For the text-containing cell, return its midpoint in [x, y] coordinate format. 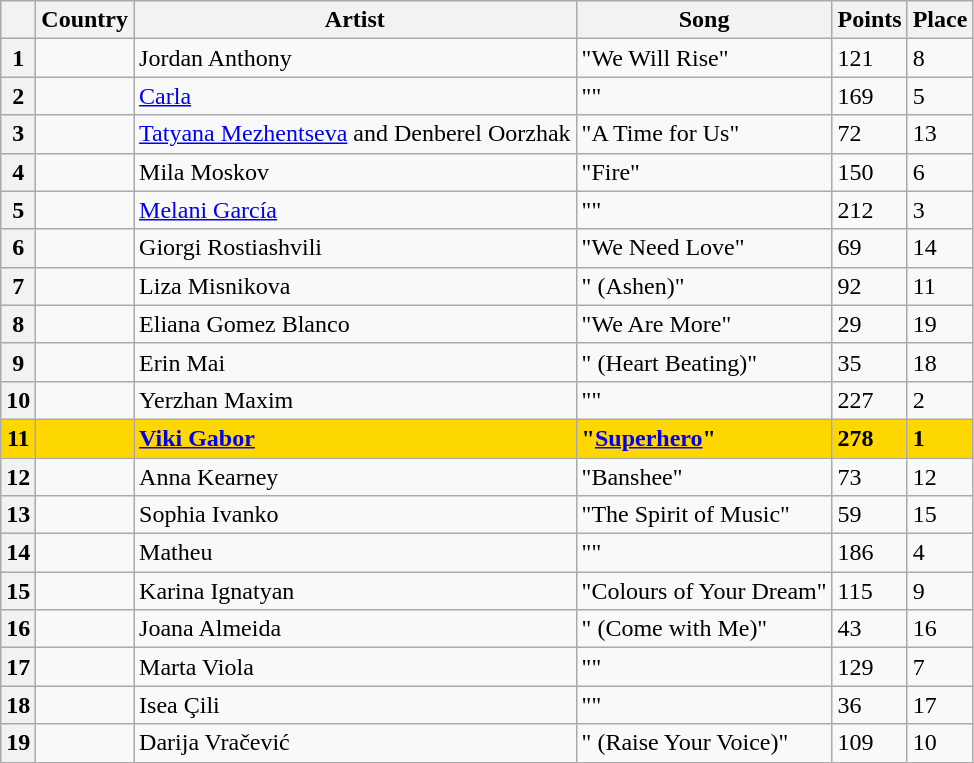
Marta Viola [356, 667]
Sophia Ivanko [356, 515]
"We Are More" [704, 324]
"Superhero" [704, 438]
"Fire" [704, 172]
Tatyana Mezhentseva and Denberel Oorzhak [356, 134]
29 [870, 324]
" (Raise Your Voice)" [704, 743]
109 [870, 743]
Country [85, 20]
36 [870, 705]
Viki Gabor [356, 438]
Melani García [356, 210]
" (Heart Beating)" [704, 362]
"We Need Love" [704, 248]
92 [870, 286]
73 [870, 477]
Giorgi Rostiashvili [356, 248]
150 [870, 172]
Eliana Gomez Blanco [356, 324]
"The Spirit of Music" [704, 515]
Liza Misnikova [356, 286]
"Banshee" [704, 477]
186 [870, 553]
"A Time for Us" [704, 134]
72 [870, 134]
Isea Çili [356, 705]
169 [870, 96]
115 [870, 591]
Yerzhan Maxim [356, 400]
69 [870, 248]
Jordan Anthony [356, 58]
"Colours of Your Dream" [704, 591]
Joana Almeida [356, 629]
129 [870, 667]
227 [870, 400]
Karina Ignatyan [356, 591]
"We Will Rise" [704, 58]
Anna Kearney [356, 477]
Song [704, 20]
59 [870, 515]
" (Come with Me)" [704, 629]
43 [870, 629]
212 [870, 210]
Darija Vračević [356, 743]
121 [870, 58]
Points [870, 20]
278 [870, 438]
35 [870, 362]
Artist [356, 20]
Carla [356, 96]
Erin Mai [356, 362]
" (Ashen)" [704, 286]
Place [940, 20]
Matheu [356, 553]
Mila Moskov [356, 172]
